Locate the cell with the specified text and output its [X, Y] center coordinate. 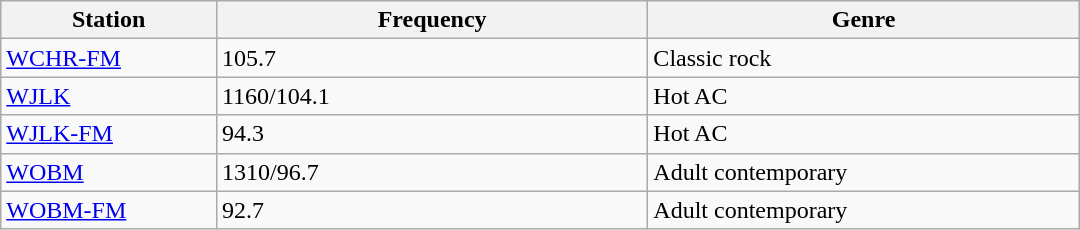
Frequency [432, 20]
WOBM-FM [109, 210]
WJLK [109, 96]
WOBM [109, 172]
1160/104.1 [432, 96]
Station [109, 20]
Genre [864, 20]
92.7 [432, 210]
1310/96.7 [432, 172]
Classic rock [864, 58]
WJLK-FM [109, 134]
94.3 [432, 134]
WCHR-FM [109, 58]
105.7 [432, 58]
